Pinpoint the cell where the given text exists, returning its (x, y) midpoint coordinate. 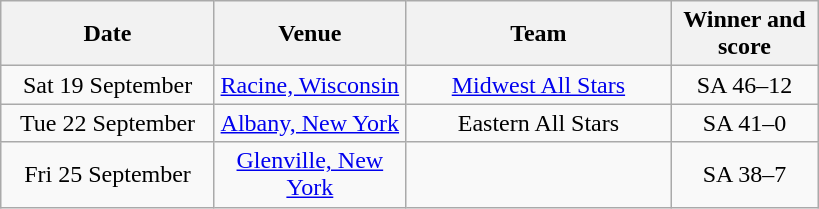
Albany, New York (310, 123)
Eastern All Stars (538, 123)
Glenville, New York (310, 174)
SA 41–0 (744, 123)
Date (108, 34)
Sat 19 September (108, 85)
Midwest All Stars (538, 85)
Venue (310, 34)
Winner and score (744, 34)
SA 38–7 (744, 174)
Fri 25 September (108, 174)
Racine, Wisconsin (310, 85)
Tue 22 September (108, 123)
SA 46–12 (744, 85)
Team (538, 34)
